Locate the cell with the specified text and output its (x, y) center coordinate. 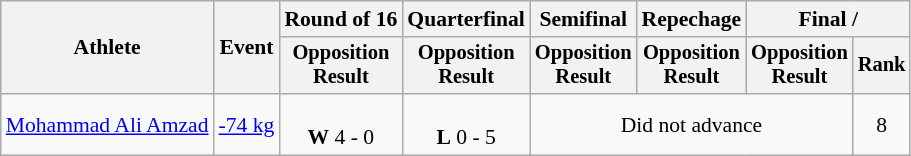
Mohammad Ali Amzad (108, 124)
8 (882, 124)
W 4 - 0 (340, 124)
Semifinal (584, 19)
Quarterfinal (466, 19)
Rank (882, 66)
Event (247, 48)
Athlete (108, 48)
Final / (828, 19)
Did not advance (692, 124)
L 0 - 5 (466, 124)
-74 kg (247, 124)
Round of 16 (340, 19)
Repechage (692, 19)
